Return (x, y) of the center of cell containing provided text 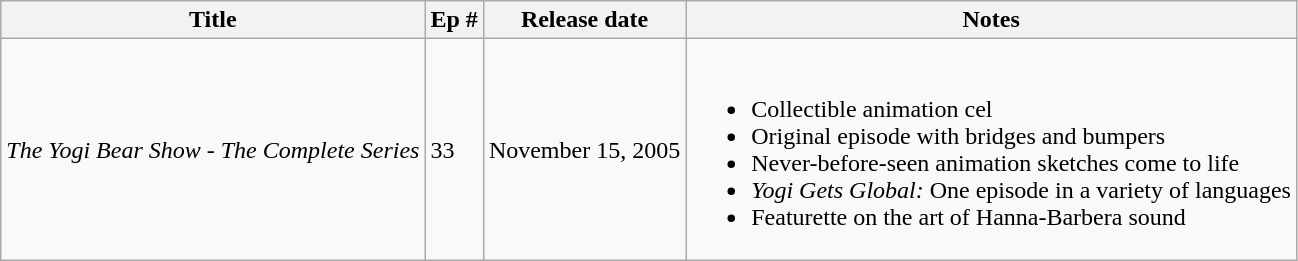
33 (454, 150)
November 15, 2005 (584, 150)
Release date (584, 20)
Notes (992, 20)
Ep # (454, 20)
Title (213, 20)
The Yogi Bear Show - The Complete Series (213, 150)
